Output the [X, Y] coordinate of the center of the cell containing the given text.  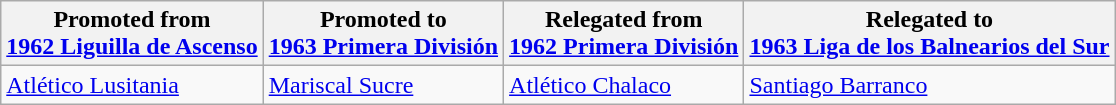
Atlético Lusitania [132, 85]
Mariscal Sucre [383, 85]
Santiago Barranco [930, 85]
Promoted to1963 Primera División [383, 34]
Atlético Chalaco [624, 85]
Relegated to1963 Liga de los Balnearios del Sur [930, 34]
Promoted from1962 Liguilla de Ascenso [132, 34]
Relegated from1962 Primera División [624, 34]
